Determine the (x, y) coordinate at the center of the cell enclosing the given text.  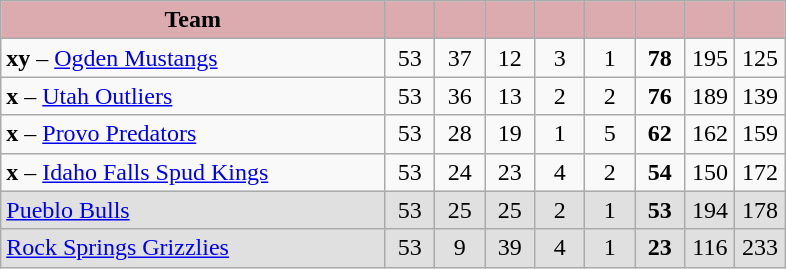
178 (760, 210)
x – Provo Predators (193, 134)
5 (610, 134)
194 (710, 210)
233 (760, 248)
125 (760, 58)
189 (710, 96)
x – Utah Outliers (193, 96)
162 (710, 134)
19 (510, 134)
12 (510, 58)
Pueblo Bulls (193, 210)
3 (560, 58)
13 (510, 96)
37 (460, 58)
139 (760, 96)
xy – Ogden Mustangs (193, 58)
78 (660, 58)
195 (710, 58)
54 (660, 172)
9 (460, 248)
Team (193, 20)
62 (660, 134)
116 (710, 248)
39 (510, 248)
76 (660, 96)
Rock Springs Grizzlies (193, 248)
28 (460, 134)
36 (460, 96)
x – Idaho Falls Spud Kings (193, 172)
150 (710, 172)
159 (760, 134)
172 (760, 172)
24 (460, 172)
